Extract the (X, Y) coordinate from the center of the cell holding the provided text.  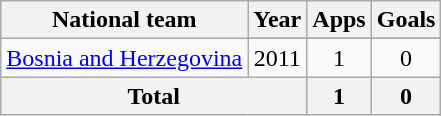
National team (124, 20)
Goals (406, 20)
Apps (339, 20)
Bosnia and Herzegovina (124, 58)
2011 (278, 58)
Total (154, 96)
Year (278, 20)
